Search for the cell housing the specified text and yield its [x, y] center coordinate. 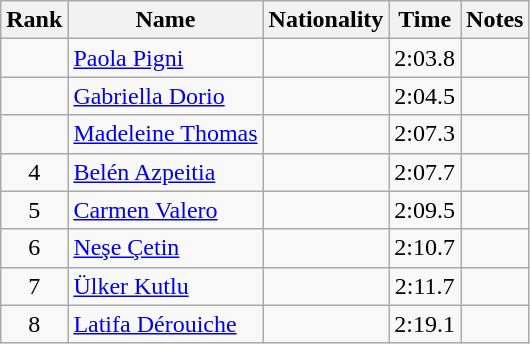
4 [34, 172]
Carmen Valero [166, 210]
Ülker Kutlu [166, 286]
Neşe Çetin [166, 248]
2:07.3 [425, 134]
2:03.8 [425, 58]
2:04.5 [425, 96]
8 [34, 324]
2:11.7 [425, 286]
Madeleine Thomas [166, 134]
Rank [34, 20]
7 [34, 286]
5 [34, 210]
Name [166, 20]
Belén Azpeitia [166, 172]
Notes [495, 20]
Paola Pigni [166, 58]
Time [425, 20]
2:19.1 [425, 324]
2:07.7 [425, 172]
Gabriella Dorio [166, 96]
Latifa Dérouiche [166, 324]
6 [34, 248]
2:10.7 [425, 248]
2:09.5 [425, 210]
Nationality [326, 20]
